Locate the cell with the specified text and output its [x, y] center coordinate. 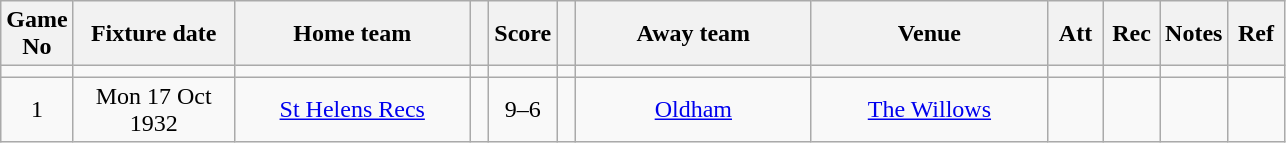
9–6 [523, 110]
Score [523, 34]
Rec [1132, 34]
Venue [929, 34]
Away team [693, 34]
Game No [37, 34]
Notes [1194, 34]
1 [37, 110]
Oldham [693, 110]
Att [1075, 34]
The Willows [929, 110]
Home team [352, 34]
Fixture date [154, 34]
Ref [1256, 34]
St Helens Recs [352, 110]
Mon 17 Oct 1932 [154, 110]
